Search for the cell housing the specified text and yield its [X, Y] center coordinate. 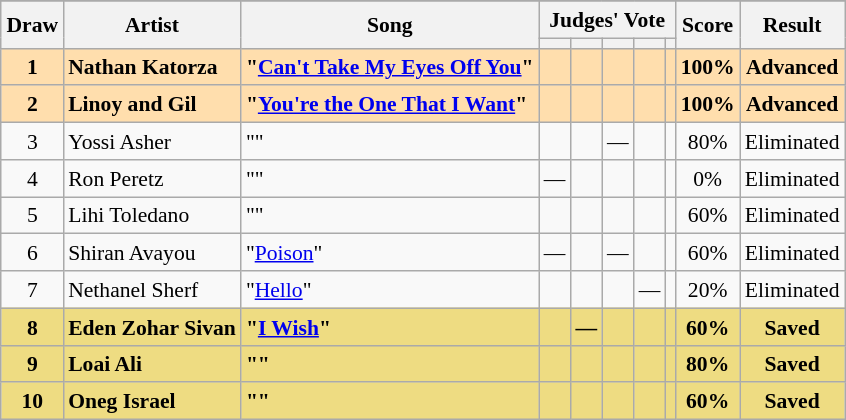
3 [32, 142]
"Can't Take My Eyes Off You" [390, 66]
Draw [32, 24]
Result [792, 24]
Eden Zohar Sivan [152, 326]
Judges' Vote [608, 20]
Nathan Katorza [152, 66]
9 [32, 364]
Song [390, 24]
4 [32, 178]
0% [708, 178]
6 [32, 252]
Artist [152, 24]
Oneg Israel [152, 402]
1 [32, 66]
10 [32, 402]
Score [708, 24]
Ron Peretz [152, 178]
Linoy and Gil [152, 104]
"Hello" [390, 290]
5 [32, 216]
8 [32, 326]
"I Wish" [390, 326]
"Poison" [390, 252]
7 [32, 290]
Shiran Avayou [152, 252]
Loai Ali [152, 364]
Lihi Toledano [152, 216]
"You're the One That I Want" [390, 104]
20% [708, 290]
Yossi Asher [152, 142]
Nethanel Sherf [152, 290]
2 [32, 104]
